From the cell containing the given text, extract its center point as (x, y) coordinate. 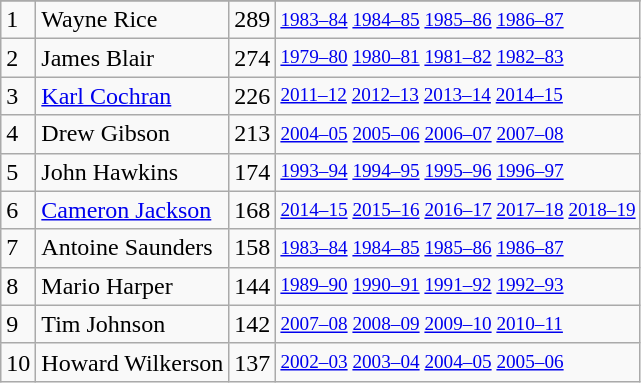
3 (18, 96)
John Hawkins (132, 172)
1 (18, 20)
1993–94 1994–95 1995–96 1996–97 (458, 172)
6 (18, 210)
Karl Cochran (132, 96)
Antoine Saunders (132, 248)
289 (252, 20)
7 (18, 248)
2 (18, 58)
213 (252, 134)
1979–80 1980–81 1981–82 1982–83 (458, 58)
2011–12 2012–13 2013–14 2014–15 (458, 96)
1989–90 1990–91 1991–92 1992–93 (458, 286)
2004–05 2005–06 2006–07 2007–08 (458, 134)
8 (18, 286)
9 (18, 324)
Tim Johnson (132, 324)
4 (18, 134)
Howard Wilkerson (132, 362)
10 (18, 362)
2014–15 2015–16 2016–17 2017–18 2018–19 (458, 210)
2007–08 2008–09 2009–10 2010–11 (458, 324)
Drew Gibson (132, 134)
James Blair (132, 58)
Mario Harper (132, 286)
144 (252, 286)
2002–03 2003–04 2004–05 2005–06 (458, 362)
5 (18, 172)
142 (252, 324)
174 (252, 172)
226 (252, 96)
158 (252, 248)
Wayne Rice (132, 20)
274 (252, 58)
Cameron Jackson (132, 210)
168 (252, 210)
137 (252, 362)
